Identify which cell holds the provided text, then report its [x, y] central coordinate. 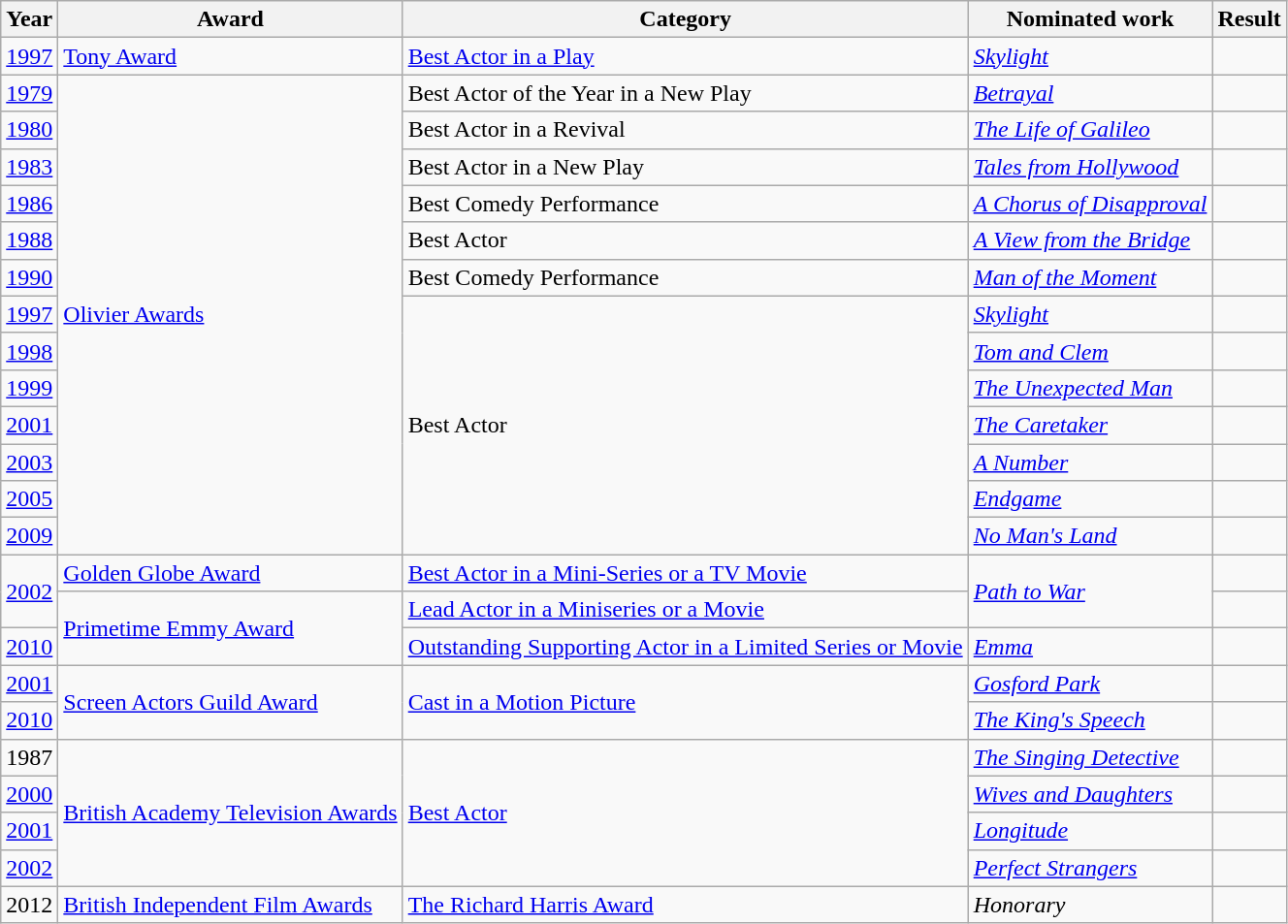
Best Actor in a Revival [685, 130]
Betrayal [1090, 93]
Result [1249, 19]
The Singing Detective [1090, 757]
No Man's Land [1090, 536]
Gosford Park [1090, 684]
Screen Actors Guild Award [231, 702]
A Number [1090, 462]
Cast in a Motion Picture [685, 702]
Olivier Awards [231, 314]
Award [231, 19]
Tales from Hollywood [1090, 167]
Endgame [1090, 499]
British Independent Film Awards [231, 905]
A Chorus of Disapproval [1090, 204]
1987 [29, 757]
Man of the Moment [1090, 277]
Tom and Clem [1090, 351]
2000 [29, 794]
Honorary [1090, 905]
Golden Globe Award [231, 573]
British Academy Television Awards [231, 812]
1986 [29, 204]
The Unexpected Man [1090, 388]
1999 [29, 388]
The King's Speech [1090, 720]
The Life of Galileo [1090, 130]
Outstanding Supporting Actor in a Limited Series or Movie [685, 647]
A View from the Bridge [1090, 240]
Year [29, 19]
Path to War [1090, 591]
Best Actor in a New Play [685, 167]
Tony Award [231, 56]
Longitude [1090, 831]
The Caretaker [1090, 425]
Perfect Strangers [1090, 868]
1988 [29, 240]
Best Actor in a Mini-Series or a TV Movie [685, 573]
1980 [29, 130]
1990 [29, 277]
Wives and Daughters [1090, 794]
1979 [29, 93]
Best Actor in a Play [685, 56]
Emma [1090, 647]
Category [685, 19]
2005 [29, 499]
Lead Actor in a Miniseries or a Movie [685, 610]
2012 [29, 905]
Primetime Emmy Award [231, 628]
2009 [29, 536]
1983 [29, 167]
Nominated work [1090, 19]
Best Actor of the Year in a New Play [685, 93]
The Richard Harris Award [685, 905]
1998 [29, 351]
2003 [29, 462]
